Provide the [x, y] coordinate of the cell's center where the given text is located.  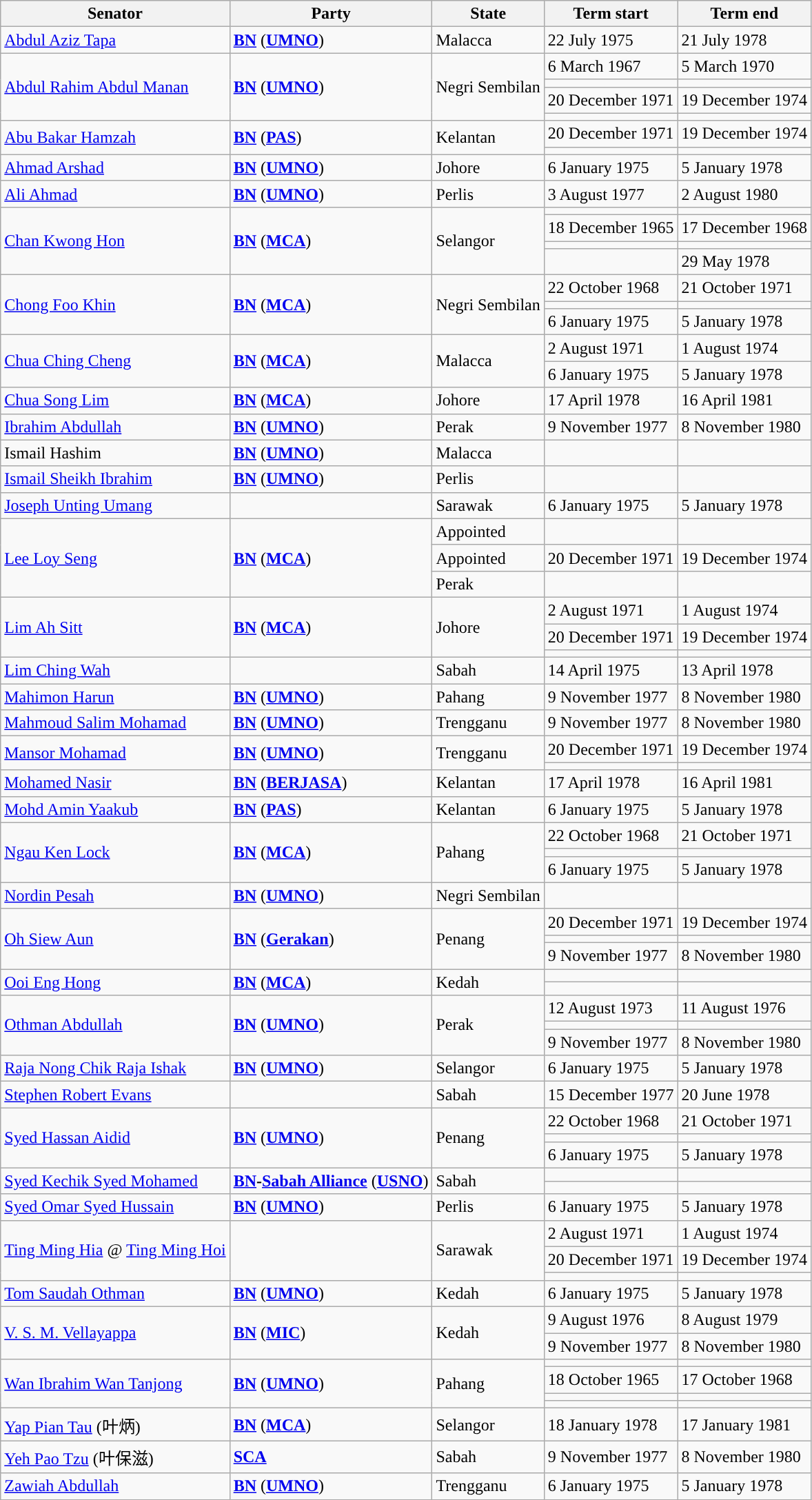
Joseph Unting Umang [115, 505]
Syed Omar Syed Hussain [115, 1207]
Othman Abdullah [115, 1026]
Lim Ah Sitt [115, 627]
18 December 1965 [611, 227]
Oh Siew Aun [115, 939]
Chong Foo Khin [115, 305]
22 July 1975 [611, 40]
BN (BERJASA) [331, 783]
Mansor Mohamad [115, 753]
Yeh Pao Tzu (叶保滋) [115, 1457]
3 August 1977 [611, 194]
Ahmad Arshad [115, 168]
Chan Kwong Hon [115, 241]
Ali Ahmad [115, 194]
Term start [611, 14]
Syed Kechik Syed Mohamed [115, 1181]
Mahmoud Salim Mohamad [115, 723]
21 July 1978 [744, 40]
SCA [331, 1457]
BN (MIC) [331, 1332]
29 May 1978 [744, 262]
Mohd Amin Yaakub [115, 809]
Nordin Pesah [115, 895]
11 August 1976 [744, 1009]
Chua Song Lim [115, 401]
Lee Loy Seng [115, 558]
17 December 1968 [744, 227]
18 January 1978 [611, 1424]
State [488, 14]
Mahimon Harun [115, 697]
Tom Saudah Othman [115, 1293]
Raja Nong Chik Raja Ishak [115, 1068]
Yap Pian Tau (叶炳) [115, 1424]
Senator [115, 14]
Abu Bakar Hamzah [115, 138]
Wan Ibrahim Wan Tanjong [115, 1384]
17 January 1981 [744, 1424]
Lim Ching Wah [115, 671]
Term end [744, 14]
Ismail Sheikh Ibrahim [115, 479]
12 August 1973 [611, 1009]
Stephen Robert Evans [115, 1095]
2 August 1980 [744, 194]
14 April 1975 [611, 671]
8 August 1979 [744, 1319]
Party [331, 14]
13 April 1978 [744, 671]
9 August 1976 [611, 1319]
Ngau Ken Lock [115, 852]
Chua Ching Cheng [115, 361]
Syed Hassan Aidid [115, 1137]
Ting Ming Hia @ Ting Ming Hoi [115, 1250]
BN (Gerakan) [331, 939]
6 March 1967 [611, 66]
Mohamed Nasir [115, 783]
Abdul Rahim Abdul Manan [115, 87]
Zawiah Abdullah [115, 1486]
15 December 1977 [611, 1095]
5 March 1970 [744, 66]
17 October 1968 [744, 1380]
20 June 1978 [744, 1095]
Ibrahim Abdullah [115, 427]
18 October 1965 [611, 1380]
Ooi Eng Hong [115, 982]
Ismail Hashim [115, 453]
BN-Sabah Alliance (USNO) [331, 1181]
V. S. M. Vellayappa [115, 1332]
Abdul Aziz Tapa [115, 40]
